Return the [x, y] coordinate for the center point of the cell that contains the specified text.  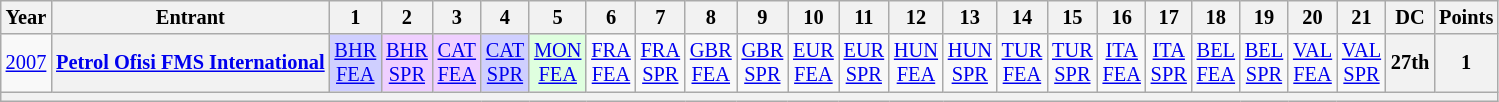
GBRSPR [763, 63]
20 [1312, 17]
4 [505, 17]
19 [1264, 17]
EURFEA [813, 63]
GBRFEA [711, 63]
BHRFEA [356, 63]
ITASPR [1169, 63]
VALSPR [1362, 63]
FRASPR [660, 63]
ITAFEA [1122, 63]
8 [711, 17]
7 [660, 17]
FRAFEA [610, 63]
16 [1122, 17]
15 [1072, 17]
BELFEA [1216, 63]
TURSPR [1072, 63]
3 [457, 17]
21 [1362, 17]
6 [610, 17]
12 [916, 17]
Year [26, 17]
2007 [26, 63]
BHRSPR [407, 63]
TURFEA [1022, 63]
18 [1216, 17]
CATFEA [457, 63]
MONFEA [558, 63]
EURSPR [864, 63]
BELSPR [1264, 63]
17 [1169, 17]
27th [1410, 63]
11 [864, 17]
Petrol Ofisi FMS International [190, 63]
2 [407, 17]
DC [1410, 17]
VALFEA [1312, 63]
9 [763, 17]
Points [1466, 17]
HUNFEA [916, 63]
5 [558, 17]
10 [813, 17]
CATSPR [505, 63]
HUNSPR [970, 63]
14 [1022, 17]
13 [970, 17]
Entrant [190, 17]
